For the text-containing cell, return its midpoint in (x, y) coordinate format. 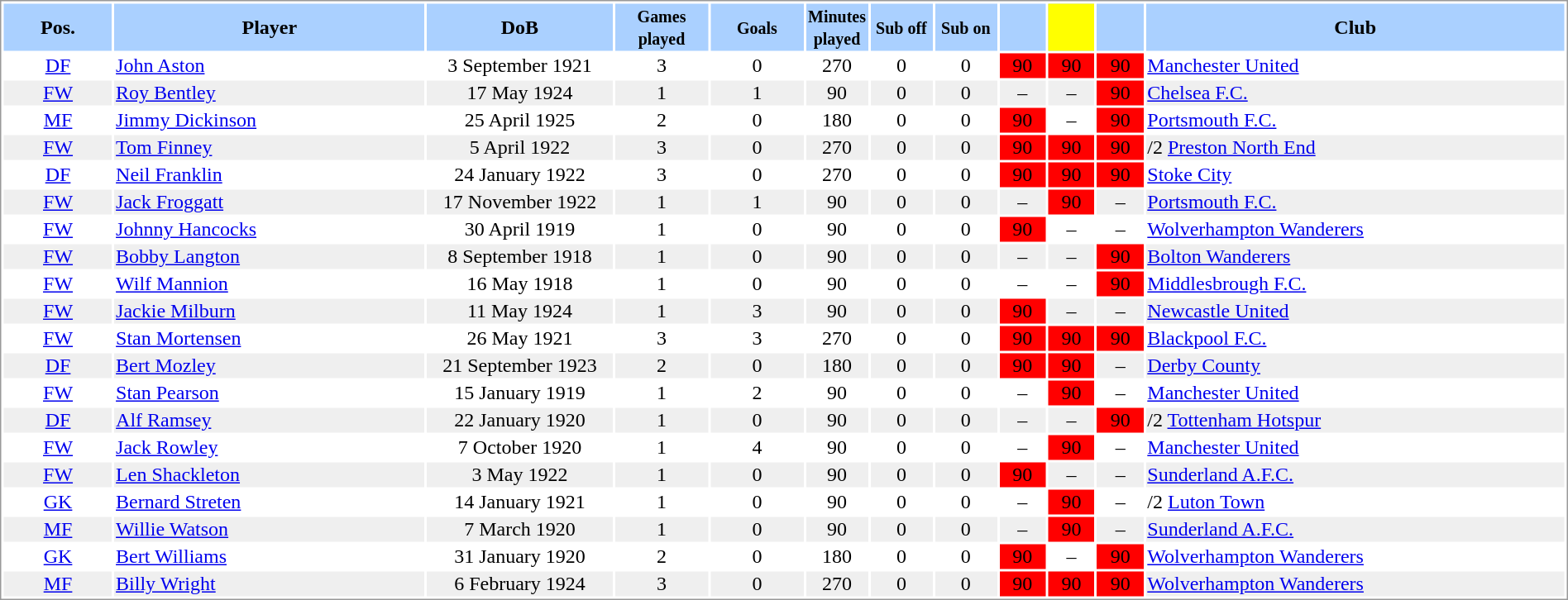
John Aston (270, 65)
4 (757, 447)
25 April 1925 (519, 120)
17 May 1924 (519, 93)
/2 Luton Town (1355, 502)
26 May 1921 (519, 338)
Roy Bentley (270, 93)
Bolton Wanderers (1355, 257)
3 September 1921 (519, 65)
7 March 1920 (519, 530)
8 September 1918 (519, 257)
Alf Ramsey (270, 421)
15 January 1919 (519, 393)
Goals (757, 26)
Bernard Streten (270, 502)
5 April 1922 (519, 148)
Stan Mortensen (270, 338)
30 April 1919 (519, 229)
/2 Preston North End (1355, 148)
Neil Franklin (270, 174)
Jackie Milburn (270, 312)
Gamesplayed (662, 26)
Billy Wright (270, 584)
Middlesbrough F.C. (1355, 283)
16 May 1918 (519, 283)
22 January 1920 (519, 421)
Player (270, 26)
17 November 1922 (519, 202)
/2 Tottenham Hotspur (1355, 421)
Wilf Mannion (270, 283)
Stoke City (1355, 174)
Blackpool F.C. (1355, 338)
Jimmy Dickinson (270, 120)
Derby County (1355, 366)
11 May 1924 (519, 312)
3 May 1922 (519, 475)
Willie Watson (270, 530)
7 October 1920 (519, 447)
Bert Mozley (270, 366)
Sub on (966, 26)
DoB (519, 26)
Minutesplayed (837, 26)
21 September 1923 (519, 366)
Chelsea F.C. (1355, 93)
31 January 1920 (519, 556)
Stan Pearson (270, 393)
Jack Rowley (270, 447)
Club (1355, 26)
Bobby Langton (270, 257)
Jack Froggatt (270, 202)
Bert Williams (270, 556)
24 January 1922 (519, 174)
14 January 1921 (519, 502)
Newcastle United (1355, 312)
Johnny Hancocks (270, 229)
Pos. (58, 26)
Len Shackleton (270, 475)
6 February 1924 (519, 584)
Tom Finney (270, 148)
Sub off (901, 26)
